Pinpoint the cell where the given text exists, returning its [x, y] midpoint coordinate. 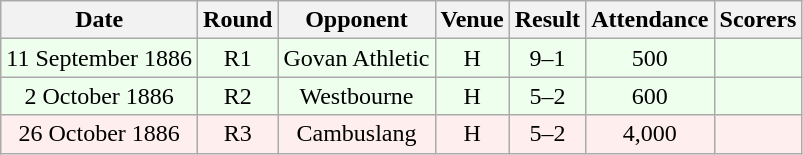
Date [100, 20]
26 October 1886 [100, 134]
Govan Athletic [356, 58]
Attendance [650, 20]
2 October 1886 [100, 96]
Venue [472, 20]
4,000 [650, 134]
9–1 [547, 58]
600 [650, 96]
Westbourne [356, 96]
Result [547, 20]
R1 [238, 58]
R3 [238, 134]
R2 [238, 96]
Scorers [758, 20]
Opponent [356, 20]
Round [238, 20]
500 [650, 58]
Cambuslang [356, 134]
11 September 1886 [100, 58]
